Search for the cell housing the specified text and yield its [x, y] center coordinate. 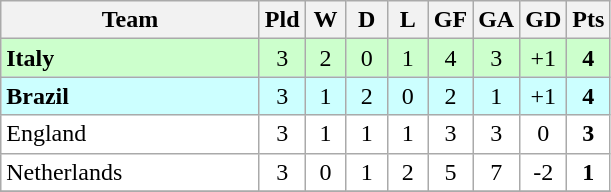
Netherlands [130, 172]
W [326, 20]
D [366, 20]
England [130, 134]
Pts [588, 20]
GD [544, 20]
L [408, 20]
GA [496, 20]
Italy [130, 58]
GF [450, 20]
Brazil [130, 96]
7 [496, 172]
Pld [282, 20]
-2 [544, 172]
Team [130, 20]
5 [450, 172]
